Capture the cell that displays the provided text and extract its (X, Y) central coordinate. 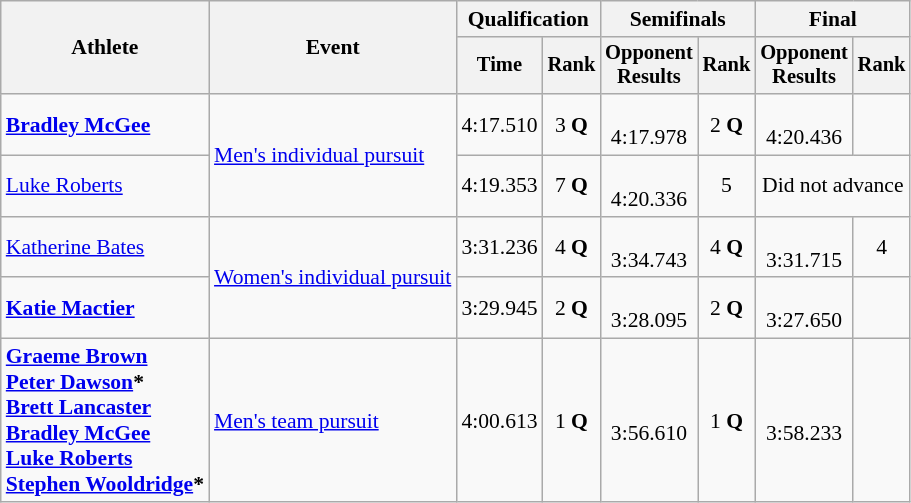
7 Q (572, 186)
Did not advance (832, 186)
3:29.945 (499, 308)
Katherine Bates (105, 248)
Semifinals (678, 19)
5 (727, 186)
Men's individual pursuit (332, 155)
3:56.610 (648, 420)
4:17.510 (499, 124)
3:58.233 (804, 420)
Qualification (528, 19)
Event (332, 48)
Time (499, 66)
3:34.743 (648, 248)
Athlete (105, 48)
3:28.095 (648, 308)
4 (882, 248)
4:19.353 (499, 186)
4:00.613 (499, 420)
Final (832, 19)
4:20.336 (648, 186)
4:20.436 (804, 124)
Graeme BrownPeter Dawson*Brett LancasterBradley McGeeLuke RobertsStephen Wooldridge* (105, 420)
4:17.978 (648, 124)
3:31.715 (804, 248)
Bradley McGee (105, 124)
3:31.236 (499, 248)
Men's team pursuit (332, 420)
3:27.650 (804, 308)
Katie Mactier (105, 308)
3 Q (572, 124)
Women's individual pursuit (332, 278)
Luke Roberts (105, 186)
